Return (x, y) of the center of cell containing provided text 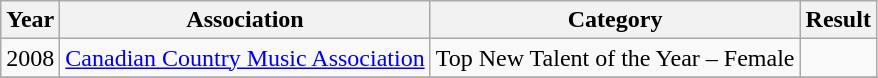
Canadian Country Music Association (245, 58)
Category (615, 20)
Association (245, 20)
Result (838, 20)
Top New Talent of the Year – Female (615, 58)
2008 (30, 58)
Year (30, 20)
